Search for the cell housing the specified text and yield its (X, Y) center coordinate. 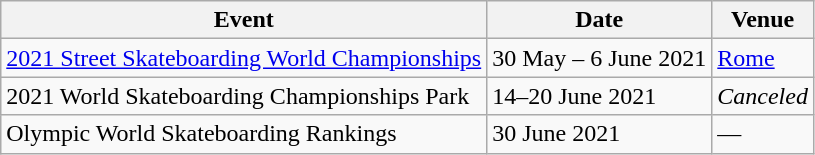
30 May – 6 June 2021 (600, 58)
Olympic World Skateboarding Rankings (244, 134)
14–20 June 2021 (600, 96)
Event (244, 20)
Date (600, 20)
Venue (763, 20)
2021 World Skateboarding Championships Park (244, 96)
Rome (763, 58)
— (763, 134)
30 June 2021 (600, 134)
Canceled (763, 96)
2021 Street Skateboarding World Championships (244, 58)
